Capture the cell that displays the provided text and extract its [x, y] central coordinate. 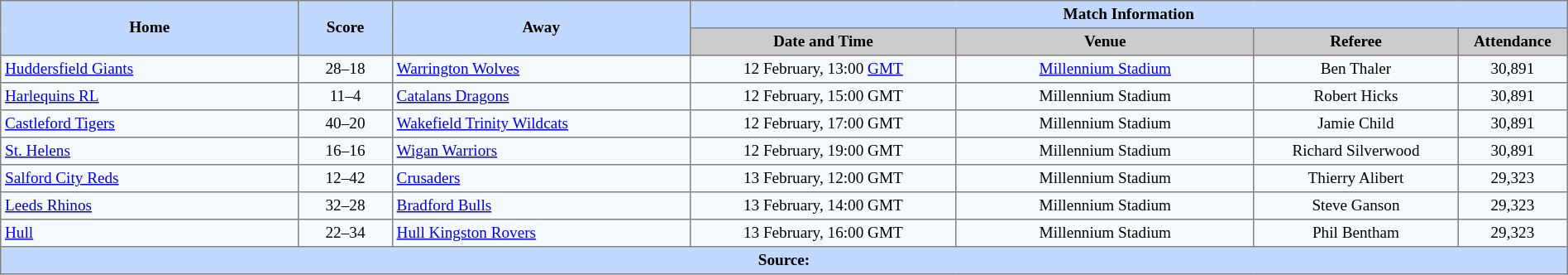
Leeds Rhinos [150, 205]
Source: [784, 260]
Phil Bentham [1355, 234]
Salford City Reds [150, 179]
13 February, 16:00 GMT [823, 234]
Castleford Tigers [150, 124]
11–4 [346, 96]
Wigan Warriors [541, 151]
Away [541, 28]
Jamie Child [1355, 124]
Robert Hicks [1355, 96]
Thierry Alibert [1355, 179]
Hull Kingston Rovers [541, 234]
Match Information [1128, 15]
12 February, 13:00 GMT [823, 70]
12–42 [346, 179]
Wakefield Trinity Wildcats [541, 124]
Referee [1355, 41]
Warrington Wolves [541, 70]
Ben Thaler [1355, 70]
Richard Silverwood [1355, 151]
Hull [150, 234]
St. Helens [150, 151]
12 February, 17:00 GMT [823, 124]
Steve Ganson [1355, 205]
Date and Time [823, 41]
16–16 [346, 151]
13 February, 12:00 GMT [823, 179]
Catalans Dragons [541, 96]
32–28 [346, 205]
Bradford Bulls [541, 205]
22–34 [346, 234]
Attendance [1513, 41]
12 February, 19:00 GMT [823, 151]
40–20 [346, 124]
Home [150, 28]
Harlequins RL [150, 96]
Crusaders [541, 179]
28–18 [346, 70]
Score [346, 28]
Venue [1105, 41]
12 February, 15:00 GMT [823, 96]
Huddersfield Giants [150, 70]
13 February, 14:00 GMT [823, 205]
